Search for the cell housing the specified text and yield its [X, Y] center coordinate. 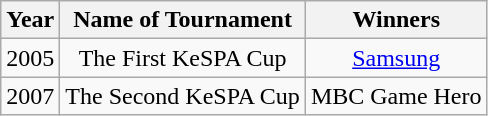
Year [30, 20]
The Second KeSPA Cup [183, 96]
Samsung [396, 58]
MBC Game Hero [396, 96]
2005 [30, 58]
2007 [30, 96]
The First KeSPA Cup [183, 58]
Winners [396, 20]
Name of Tournament [183, 20]
